Output the [X, Y] coordinate of the center of the cell containing the given text.  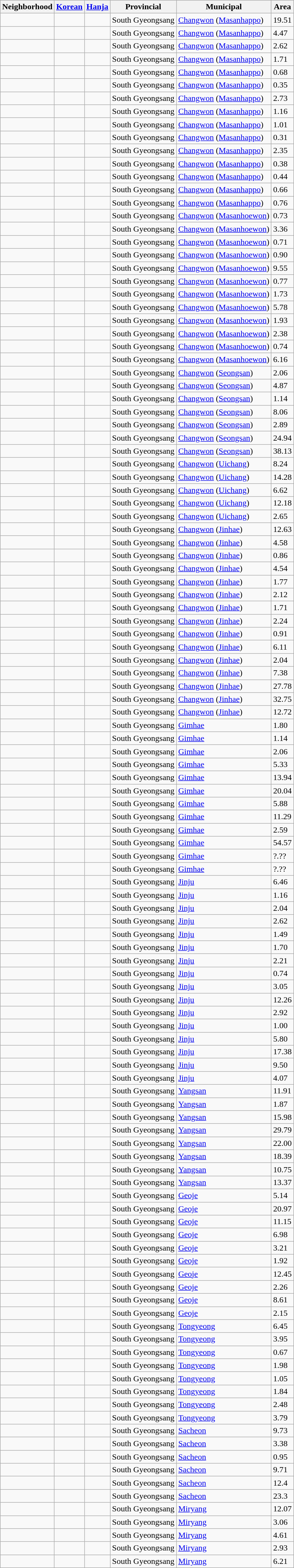
3.95 [282, 1339]
13.37 [282, 1182]
6.21 [282, 1561]
8.61 [282, 1300]
11.91 [282, 1091]
1.84 [282, 1391]
2.12 [282, 595]
4.87 [282, 386]
2.26 [282, 1287]
9.50 [282, 1065]
15.98 [282, 1117]
10.75 [282, 1169]
3.36 [282, 229]
0.76 [282, 203]
2.48 [282, 1404]
5.78 [282, 307]
3.38 [282, 1444]
0.77 [282, 281]
2.15 [282, 1313]
24.94 [282, 438]
12.4 [282, 1483]
38.13 [282, 451]
2.89 [282, 425]
0.86 [282, 555]
1.05 [282, 1378]
1.01 [282, 124]
5.80 [282, 1039]
1.87 [282, 1104]
9.55 [282, 268]
1.70 [282, 947]
2.73 [282, 98]
3.21 [282, 1248]
12.45 [282, 1274]
4.07 [282, 1078]
4.54 [282, 568]
1.73 [282, 294]
1.92 [282, 1261]
6.98 [282, 1235]
13.94 [282, 777]
12.63 [282, 529]
0.67 [282, 1352]
1.98 [282, 1365]
0.35 [282, 85]
8.24 [282, 464]
12.72 [282, 712]
0.95 [282, 1457]
5.14 [282, 1195]
5.88 [282, 804]
2.38 [282, 333]
2.92 [282, 1013]
2.59 [282, 830]
2.65 [282, 516]
1.93 [282, 320]
11.29 [282, 817]
0.68 [282, 72]
3.06 [282, 1522]
14.28 [282, 477]
4.61 [282, 1535]
6.62 [282, 490]
6.45 [282, 1326]
20.97 [282, 1208]
0.91 [282, 634]
Neighborhood [27, 7]
1.00 [282, 1026]
Korean [70, 7]
Municipal [224, 7]
Hanja [97, 7]
32.75 [282, 699]
1.49 [282, 934]
0.31 [282, 137]
0.38 [282, 164]
19.51 [282, 20]
0.90 [282, 255]
11.15 [282, 1222]
8.06 [282, 412]
7.38 [282, 673]
2.24 [282, 621]
20.04 [282, 790]
27.78 [282, 686]
0.44 [282, 177]
54.57 [282, 843]
Area [282, 7]
4.47 [282, 33]
2.35 [282, 150]
12.26 [282, 1000]
12.18 [282, 503]
2.93 [282, 1548]
9.73 [282, 1431]
23.3 [282, 1496]
17.38 [282, 1052]
3.05 [282, 986]
2.21 [282, 960]
29.79 [282, 1130]
5.33 [282, 764]
12.07 [282, 1509]
0.66 [282, 190]
9.71 [282, 1470]
22.00 [282, 1143]
1.77 [282, 582]
Provincial [143, 7]
1.80 [282, 725]
6.11 [282, 647]
6.16 [282, 359]
6.46 [282, 882]
3.79 [282, 1418]
18.39 [282, 1156]
0.71 [282, 242]
4.58 [282, 542]
0.73 [282, 216]
